From the cell containing the given text, extract its center point as (X, Y) coordinate. 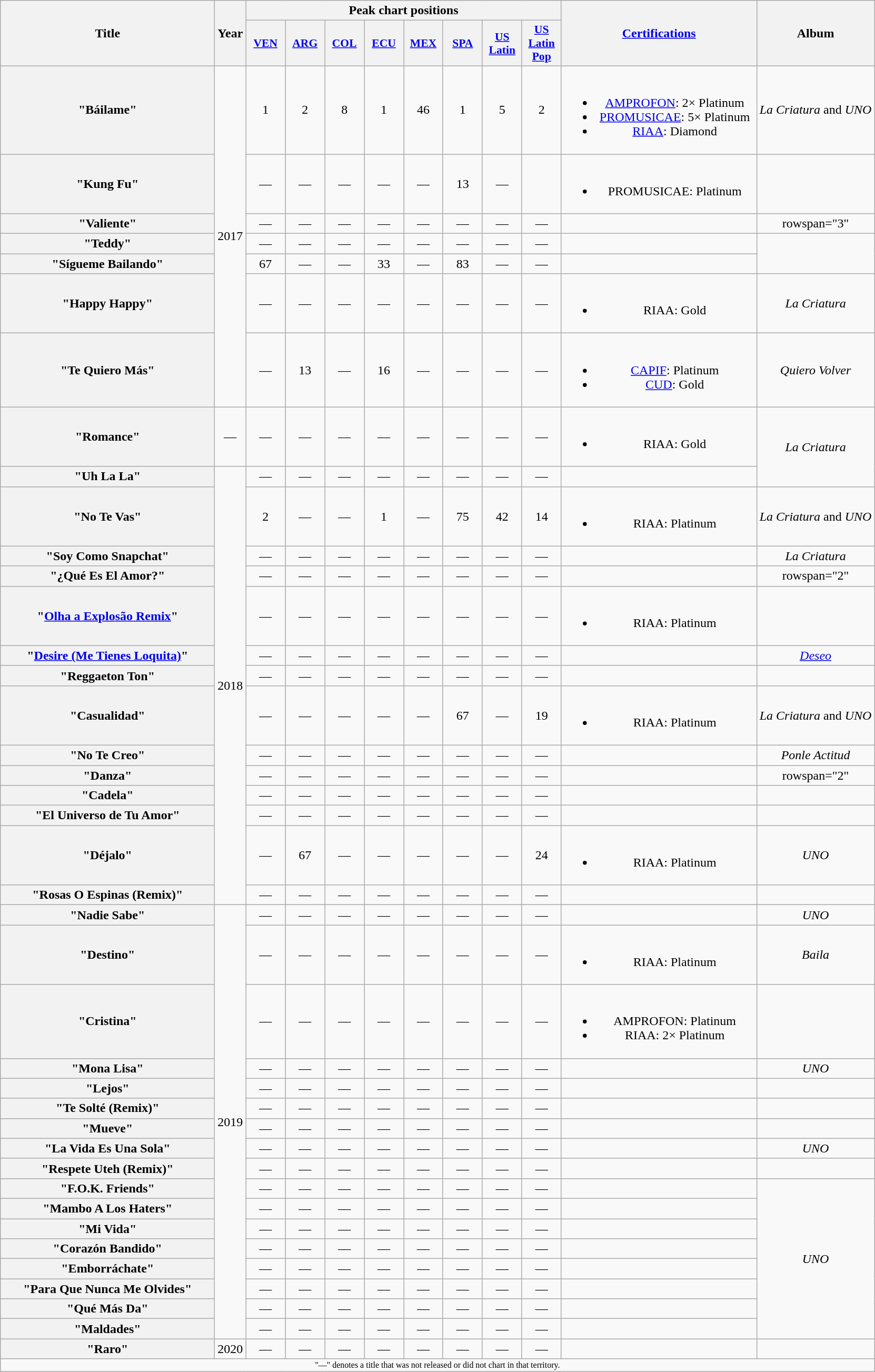
"Kung Fu" (107, 183)
19 (541, 715)
PROMUSICAE: Platinum (659, 183)
"Mona Lisa" (107, 1068)
"Cadela" (107, 796)
"Cristina" (107, 1021)
"Para Que Nunca Me Olvides" (107, 1289)
CAPIF: PlatinumCUD: Gold (659, 370)
14 (541, 516)
"Te Solté (Remix)" (107, 1108)
"Mueve" (107, 1128)
"Teddy" (107, 244)
"Casualidad" (107, 715)
"¿Qué Es El Amor?" (107, 576)
"—" denotes a title that was not released or did not chart in that territory. (437, 1365)
"No Te Creo" (107, 755)
"Reggaeton Ton" (107, 675)
COL (344, 43)
"F.O.K. Friends" (107, 1188)
8 (344, 110)
AMPROFON: PlatinumRIAA: 2× Platinum (659, 1021)
"Báilame" (107, 110)
33 (384, 264)
5 (502, 110)
Title (107, 34)
Year (231, 34)
"El Universo de Tu Amor" (107, 816)
ECU (384, 43)
"Te Quiero Más" (107, 370)
2018 (231, 685)
"Mambo A Los Haters" (107, 1208)
"Destino" (107, 955)
"Uh La La" (107, 476)
"Olha a Explosão Remix" (107, 616)
"Nadie Sabe" (107, 915)
"Valiente" (107, 224)
"Corazón Bandido" (107, 1249)
"Respete Uteh (Remix)" (107, 1168)
"Danza" (107, 776)
2019 (231, 1122)
"Happy Happy" (107, 303)
"Romance" (107, 437)
"Qué Más Da" (107, 1309)
24 (541, 855)
"Rosas O Espinas (Remix)" (107, 895)
Certifications (659, 34)
ARG (305, 43)
SPA (462, 43)
"Soy Como Snapchat" (107, 556)
"Emborráchate" (107, 1269)
rowspan="3" (816, 224)
Quiero Volver (816, 370)
75 (462, 516)
2020 (231, 1349)
"Raro" (107, 1349)
"La Vida Es Una Sola" (107, 1148)
"Déjalo" (107, 855)
USLatinPop (541, 43)
Ponle Actitud (816, 755)
"Lejos" (107, 1088)
Baila (816, 955)
"Desire (Me Tienes Loquita)" (107, 655)
16 (384, 370)
"Mi Vida" (107, 1228)
AMPROFON: 2× PlatinumPROMUSICAE: 5× PlatinumRIAA: Diamond (659, 110)
VEN (265, 43)
Peak chart positions (403, 11)
USLatin (502, 43)
83 (462, 264)
Album (816, 34)
MEX (423, 43)
42 (502, 516)
"Sígueme Bailando" (107, 264)
46 (423, 110)
2017 (231, 236)
"No Te Vas" (107, 516)
"Maldades" (107, 1329)
Deseo (816, 655)
